Provide the (X, Y) coordinate of the cell's center where the given text is located.  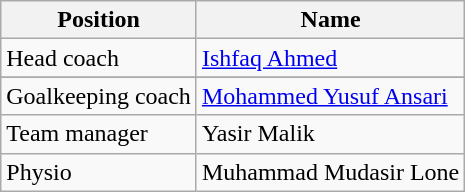
Team manager (99, 134)
Head coach (99, 58)
Physio (99, 172)
Goalkeeping coach (99, 96)
Position (99, 20)
Mohammed Yusuf Ansari (330, 96)
Name (330, 20)
Muhammad Mudasir Lone (330, 172)
Yasir Malik (330, 134)
Ishfaq Ahmed (330, 58)
